Return the [x, y] coordinate for the center point of the cell that contains the specified text.  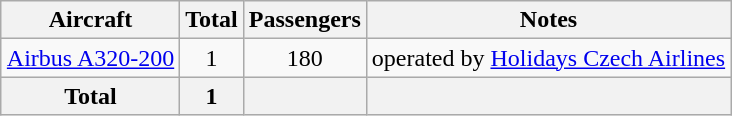
Aircraft [90, 20]
Passengers [304, 20]
operated by Holidays Czech Airlines [548, 58]
Notes [548, 20]
180 [304, 58]
Airbus A320-200 [90, 58]
